Return (x, y) of the center of cell containing provided text 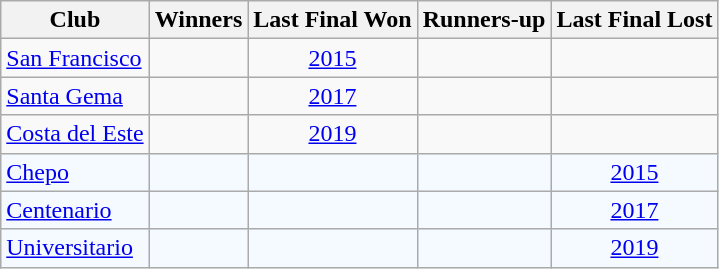
Runners-up (484, 20)
Chepo (75, 172)
Club (75, 20)
Costa del Este (75, 134)
Universitario (75, 248)
Winners (198, 20)
Last Final Lost (634, 20)
Last Final Won (332, 20)
Santa Gema (75, 96)
Centenario (75, 210)
San Francisco (75, 58)
